Output the (X, Y) coordinate of the center of the cell containing the given text.  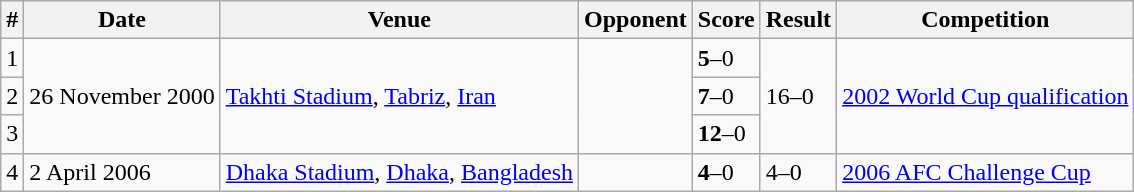
Competition (986, 20)
12–0 (726, 134)
5–0 (726, 58)
3 (12, 134)
4 (12, 172)
7–0 (726, 96)
16–0 (798, 96)
Opponent (636, 20)
26 November 2000 (122, 96)
1 (12, 58)
Score (726, 20)
2002 World Cup qualification (986, 96)
# (12, 20)
Takhti Stadium, Tabriz, Iran (399, 96)
2006 AFC Challenge Cup (986, 172)
Date (122, 20)
2 April 2006 (122, 172)
Result (798, 20)
Venue (399, 20)
2 (12, 96)
Dhaka Stadium, Dhaka, Bangladesh (399, 172)
